Output the (x, y) coordinate of the center of the cell containing the given text.  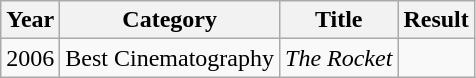
Category (170, 20)
Result (436, 20)
Year (30, 20)
2006 (30, 58)
The Rocket (339, 58)
Best Cinematography (170, 58)
Title (339, 20)
